Return the (x, y) coordinate for the center point of the cell that contains the specified text.  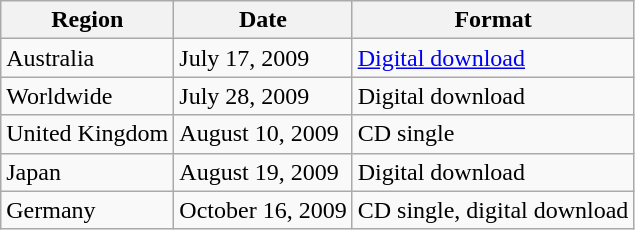
Japan (88, 172)
August 10, 2009 (263, 134)
July 17, 2009 (263, 58)
Germany (88, 210)
August 19, 2009 (263, 172)
Worldwide (88, 96)
Date (263, 20)
Region (88, 20)
CD single (493, 134)
CD single, digital download (493, 210)
Format (493, 20)
United Kingdom (88, 134)
July 28, 2009 (263, 96)
October 16, 2009 (263, 210)
Australia (88, 58)
